Provide the (x, y) coordinate of the cell's center where the given text is located.  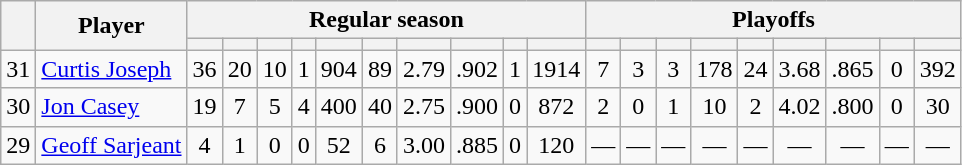
3.00 (424, 145)
2.75 (424, 107)
31 (18, 69)
24 (756, 69)
Jon Casey (112, 107)
.885 (476, 145)
19 (204, 107)
904 (338, 69)
392 (938, 69)
20 (240, 69)
400 (338, 107)
Curtis Joseph (112, 69)
.800 (852, 107)
4.02 (800, 107)
52 (338, 145)
1914 (556, 69)
Player (112, 26)
40 (380, 107)
5 (274, 107)
178 (714, 69)
.900 (476, 107)
89 (380, 69)
Regular season (386, 20)
120 (556, 145)
36 (204, 69)
3.68 (800, 69)
Geoff Sarjeant (112, 145)
Playoffs (774, 20)
.865 (852, 69)
6 (380, 145)
872 (556, 107)
.902 (476, 69)
29 (18, 145)
2.79 (424, 69)
